Find where the given text appears and provide that cell's center as (X, Y) coordinate. 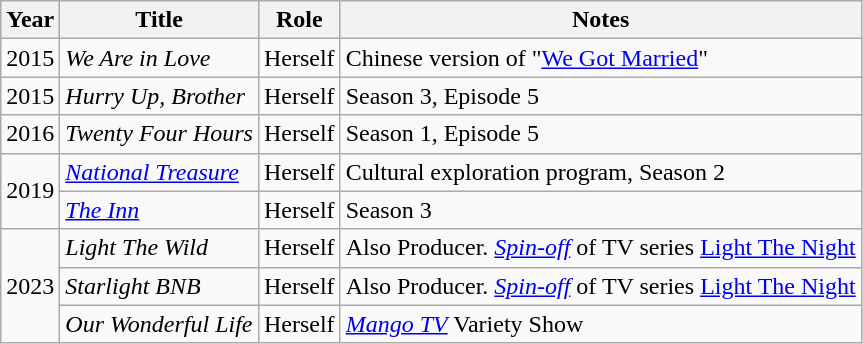
Mango TV Variety Show (600, 324)
Notes (600, 20)
Role (299, 20)
Light The Wild (160, 248)
Starlight BNB (160, 286)
National Treasure (160, 172)
The Inn (160, 210)
2016 (30, 134)
Twenty Four Hours (160, 134)
We Are in Love (160, 58)
Title (160, 20)
Year (30, 20)
Season 3 (600, 210)
2019 (30, 191)
Season 1, Episode 5 (600, 134)
Our Wonderful Life (160, 324)
Cultural exploration program, Season 2 (600, 172)
Hurry Up, Brother (160, 96)
Chinese version of "We Got Married" (600, 58)
2023 (30, 286)
Season 3, Episode 5 (600, 96)
